Identify which cell holds the provided text, then report its (x, y) central coordinate. 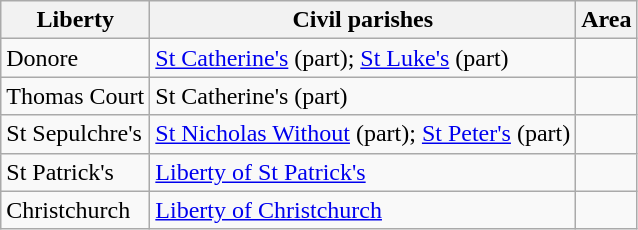
St Sepulchre's (76, 134)
Liberty of St Patrick's (363, 172)
Liberty (76, 20)
Christchurch (76, 210)
Area (606, 20)
St Patrick's (76, 172)
Donore (76, 58)
St Nicholas Without (part); St Peter's (part) (363, 134)
St Catherine's (part); St Luke's (part) (363, 58)
Thomas Court (76, 96)
Liberty of Christchurch (363, 210)
Civil parishes (363, 20)
St Catherine's (part) (363, 96)
